Pinpoint the cell where the given text exists, returning its (x, y) midpoint coordinate. 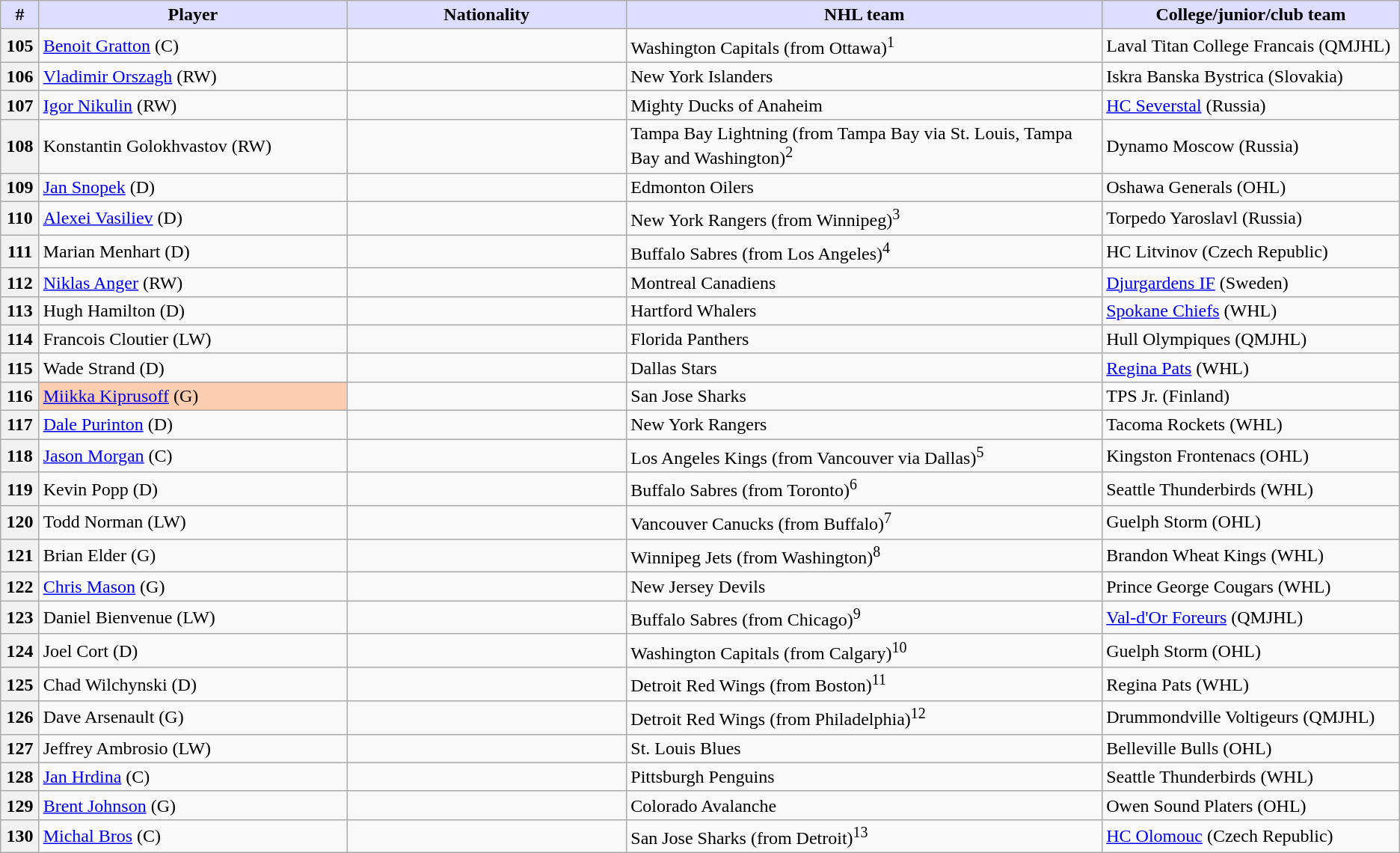
Tampa Bay Lightning (from Tampa Bay via St. Louis, Tampa Bay and Washington)2 (865, 146)
Djurgardens IF (Sweden) (1251, 282)
Hugh Hamilton (D) (193, 311)
Jeffrey Ambrosio (LW) (193, 748)
Jason Morgan (C) (193, 456)
Vancouver Canucks (from Buffalo)7 (865, 522)
TPS Jr. (Finland) (1251, 396)
Hull Olympiques (QMJHL) (1251, 339)
123 (19, 618)
106 (19, 76)
Edmonton Oilers (865, 187)
Joel Cort (D) (193, 651)
Prince George Cougars (WHL) (1251, 587)
Spokane Chiefs (WHL) (1251, 311)
Oshawa Generals (OHL) (1251, 187)
111 (19, 251)
Wade Strand (D) (193, 367)
New York Rangers (from Winnipeg)3 (865, 218)
124 (19, 651)
Buffalo Sabres (from Toronto)6 (865, 489)
Dave Arsenault (G) (193, 718)
Chad Wilchynski (D) (193, 684)
115 (19, 367)
Benoit Gratton (C) (193, 46)
119 (19, 489)
# (19, 15)
Washington Capitals (from Calgary)10 (865, 651)
Owen Sound Platers (OHL) (1251, 805)
127 (19, 748)
121 (19, 555)
Los Angeles Kings (from Vancouver via Dallas)5 (865, 456)
Todd Norman (LW) (193, 522)
Val-d'Or Foreurs (QMJHL) (1251, 618)
Belleville Bulls (OHL) (1251, 748)
Tacoma Rockets (WHL) (1251, 425)
125 (19, 684)
Buffalo Sabres (from Chicago)9 (865, 618)
Mighty Ducks of Anaheim (865, 105)
Niklas Anger (RW) (193, 282)
120 (19, 522)
San Jose Sharks (from Detroit)13 (865, 837)
Daniel Bienvenue (LW) (193, 618)
Winnipeg Jets (from Washington)8 (865, 555)
Brent Johnson (G) (193, 805)
HC Olomouc (Czech Republic) (1251, 837)
New Jersey Devils (865, 587)
Jan Hrdina (C) (193, 777)
Pittsburgh Penguins (865, 777)
Hartford Whalers (865, 311)
Kevin Popp (D) (193, 489)
Igor Nikulin (RW) (193, 105)
Konstantin Golokhvastov (RW) (193, 146)
Buffalo Sabres (from Los Angeles)4 (865, 251)
113 (19, 311)
Detroit Red Wings (from Philadelphia)12 (865, 718)
Montreal Canadiens (865, 282)
Player (193, 15)
Brandon Wheat Kings (WHL) (1251, 555)
Nationality (487, 15)
Vladimir Orszagh (RW) (193, 76)
HC Litvinov (Czech Republic) (1251, 251)
122 (19, 587)
Torpedo Yaroslavl (Russia) (1251, 218)
Jan Snopek (D) (193, 187)
College/junior/club team (1251, 15)
Florida Panthers (865, 339)
Colorado Avalanche (865, 805)
Laval Titan College Francais (QMJHL) (1251, 46)
HC Severstal (Russia) (1251, 105)
128 (19, 777)
126 (19, 718)
130 (19, 837)
107 (19, 105)
Dynamo Moscow (Russia) (1251, 146)
Dale Purinton (D) (193, 425)
Kingston Frontenacs (OHL) (1251, 456)
116 (19, 396)
Miikka Kiprusoff (G) (193, 396)
St. Louis Blues (865, 748)
Drummondville Voltigeurs (QMJHL) (1251, 718)
Dallas Stars (865, 367)
Francois Cloutier (LW) (193, 339)
NHL team (865, 15)
112 (19, 282)
Brian Elder (G) (193, 555)
Alexei Vasiliev (D) (193, 218)
117 (19, 425)
Detroit Red Wings (from Boston)11 (865, 684)
San Jose Sharks (865, 396)
Chris Mason (G) (193, 587)
Michal Bros (C) (193, 837)
129 (19, 805)
New York Rangers (865, 425)
110 (19, 218)
109 (19, 187)
108 (19, 146)
Marian Menhart (D) (193, 251)
New York Islanders (865, 76)
118 (19, 456)
105 (19, 46)
114 (19, 339)
Washington Capitals (from Ottawa)1 (865, 46)
Iskra Banska Bystrica (Slovakia) (1251, 76)
